Find where the given text appears and provide that cell's center as [X, Y] coordinate. 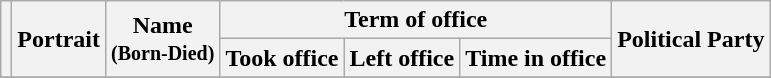
Name(Born-Died) [162, 39]
Took office [282, 58]
Term of office [416, 20]
Left office [402, 58]
Time in office [536, 58]
Political Party [691, 39]
Portrait [59, 39]
